For the text-containing cell, return its midpoint in [X, Y] coordinate format. 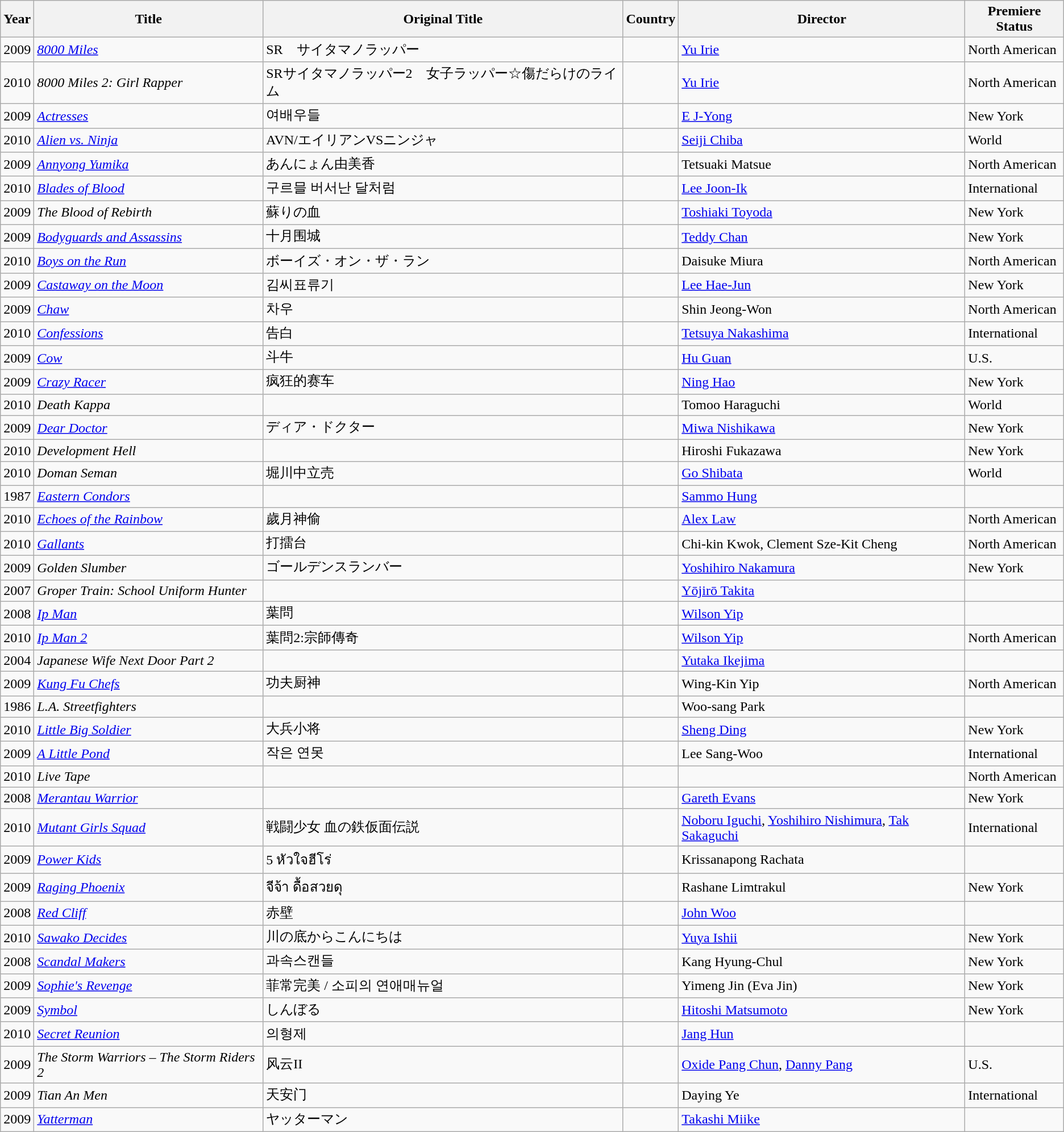
Rashane Limtrakul [822, 888]
ディア・ドクター [443, 427]
1986 [17, 706]
김씨표류기 [443, 285]
The Storm Warriors – The Storm Riders 2 [149, 1065]
Alex Law [822, 519]
1987 [17, 496]
Lee Joon-Ik [822, 189]
Actresses [149, 116]
Daisuke Miura [822, 261]
Symbol [149, 1010]
Jang Hun [822, 1034]
Yimeng Jin (Eva Jin) [822, 985]
Groper Train: School Uniform Hunter [149, 590]
斗牛 [443, 358]
Secret Reunion [149, 1034]
Bodyguards and Assassins [149, 236]
Alien vs. Ninja [149, 140]
Yōjirō Takita [822, 590]
Tetsuya Nakashima [822, 334]
Title [149, 19]
打擂台 [443, 543]
Krissanapong Rachata [822, 859]
E J-Yong [822, 116]
ボーイズ・オン・ザ・ラン [443, 261]
大兵小将 [443, 730]
Tomoo Haraguchi [822, 405]
Mutant Girls Squad [149, 827]
Castaway on the Moon [149, 285]
SR サイタマノラッパー [443, 50]
歲月神偷 [443, 519]
Red Cliff [149, 914]
Crazy Racer [149, 382]
Lee Sang-Woo [822, 754]
작은 연못 [443, 754]
Hu Guan [822, 358]
疯狂的赛车 [443, 382]
戦闘少女 血の鉄仮面伝説 [443, 827]
Echoes of the Rainbow [149, 519]
葉問 [443, 614]
堀川中立売 [443, 474]
Yatterman [149, 1119]
川の底からこんにちは [443, 938]
Blades of Blood [149, 189]
The Blood of Rebirth [149, 213]
ヤッターマン [443, 1119]
Lee Hae-Jun [822, 285]
Annyong Yumika [149, 165]
Tetsuaki Matsue [822, 165]
의형제 [443, 1034]
Cow [149, 358]
Sawako Decides [149, 938]
Teddy Chan [822, 236]
Kung Fu Chefs [149, 683]
あんにょん由美香 [443, 165]
Wing-Kin Yip [822, 683]
Hiroshi Fukazawa [822, 451]
A Little Pond [149, 754]
SRサイタマノラッパー2 女子ラッパー☆傷だらけのライム [443, 82]
Shin Jeong-Won [822, 309]
Live Tape [149, 776]
Power Kids [149, 859]
Oxide Pang Chun, Danny Pang [822, 1065]
2007 [17, 590]
Sammo Hung [822, 496]
菲常完美 / 소피의 연애매뉴얼 [443, 985]
Noboru Iguchi, Yoshihiro Nishimura, Tak Sakaguchi [822, 827]
Hitoshi Matsumoto [822, 1010]
Toshiaki Toyoda [822, 213]
8000 Miles [149, 50]
Golden Slumber [149, 568]
Development Hell [149, 451]
葉問2:宗師傳奇 [443, 638]
Confessions [149, 334]
Yoshihiro Nakamura [822, 568]
Merantau Warrior [149, 798]
Boys on the Run [149, 261]
과속스캔들 [443, 962]
Yuya Ishii [822, 938]
2004 [17, 660]
Little Big Soldier [149, 730]
天安门 [443, 1096]
Director [822, 19]
Ning Hao [822, 382]
Ip Man 2 [149, 638]
Tian An Men [149, 1096]
Dear Doctor [149, 427]
Go Shibata [822, 474]
Raging Phoenix [149, 888]
しんぼる [443, 1010]
여배우들 [443, 116]
จีจ้า ดื้อสวยดุ [443, 888]
Seiji Chiba [822, 140]
Kang Hyung-Chul [822, 962]
Yutaka Ikejima [822, 660]
告白 [443, 334]
John Woo [822, 914]
Sheng Ding [822, 730]
8000 Miles 2: Girl Rapper [149, 82]
Eastern Condors [149, 496]
차우 [443, 309]
Japanese Wife Next Door Part 2 [149, 660]
L.A. Streetfighters [149, 706]
Gallants [149, 543]
Country [651, 19]
ゴールデンスランバー [443, 568]
赤壁 [443, 914]
Chi-kin Kwok, Clement Sze-Kit Cheng [822, 543]
十月围城 [443, 236]
Sophie's Revenge [149, 985]
Scandal Makers [149, 962]
Chaw [149, 309]
AVN/エイリアンVSニンジャ [443, 140]
Gareth Evans [822, 798]
Premiere Status [1014, 19]
蘇りの血 [443, 213]
Daying Ye [822, 1096]
5 หัวใจฮีโร่ [443, 859]
Miwa Nishikawa [822, 427]
Ip Man [149, 614]
Woo-sang Park [822, 706]
风云II [443, 1065]
구르믈 버서난 달처럼 [443, 189]
Death Kappa [149, 405]
Doman Seman [149, 474]
功夫厨神 [443, 683]
Original Title [443, 19]
Takashi Miike [822, 1119]
Year [17, 19]
